Scan for the cell matching the given text and deliver its (x, y) coordinate at center. 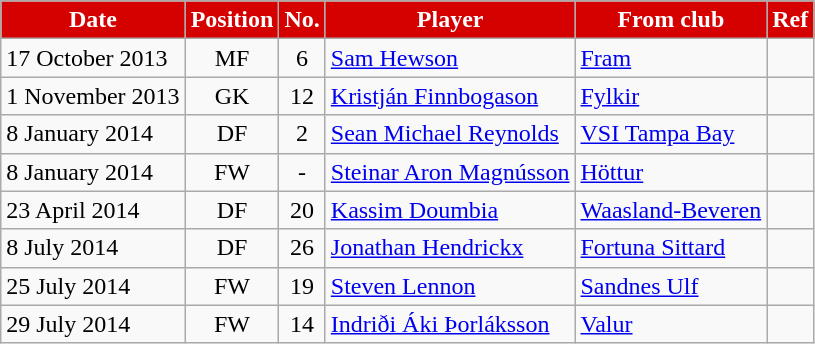
Kristján Finnbogason (450, 96)
Date (93, 20)
MF (232, 58)
Sam Hewson (450, 58)
Waasland-Beveren (671, 210)
No. (302, 20)
20 (302, 210)
Steven Lennon (450, 286)
Indriði Áki Þorláksson (450, 324)
From club (671, 20)
Valur (671, 324)
Sandnes Ulf (671, 286)
25 July 2014 (93, 286)
26 (302, 248)
2 (302, 134)
Ref (790, 20)
12 (302, 96)
1 November 2013 (93, 96)
Kassim Doumbia (450, 210)
Höttur (671, 172)
Player (450, 20)
19 (302, 286)
Fram (671, 58)
Fylkir (671, 96)
GK (232, 96)
14 (302, 324)
- (302, 172)
6 (302, 58)
Position (232, 20)
8 July 2014 (93, 248)
17 October 2013 (93, 58)
23 April 2014 (93, 210)
Jonathan Hendrickx (450, 248)
Steinar Aron Magnússon (450, 172)
Fortuna Sittard (671, 248)
29 July 2014 (93, 324)
Sean Michael Reynolds (450, 134)
VSI Tampa Bay (671, 134)
